Capture the cell that displays the provided text and extract its [x, y] central coordinate. 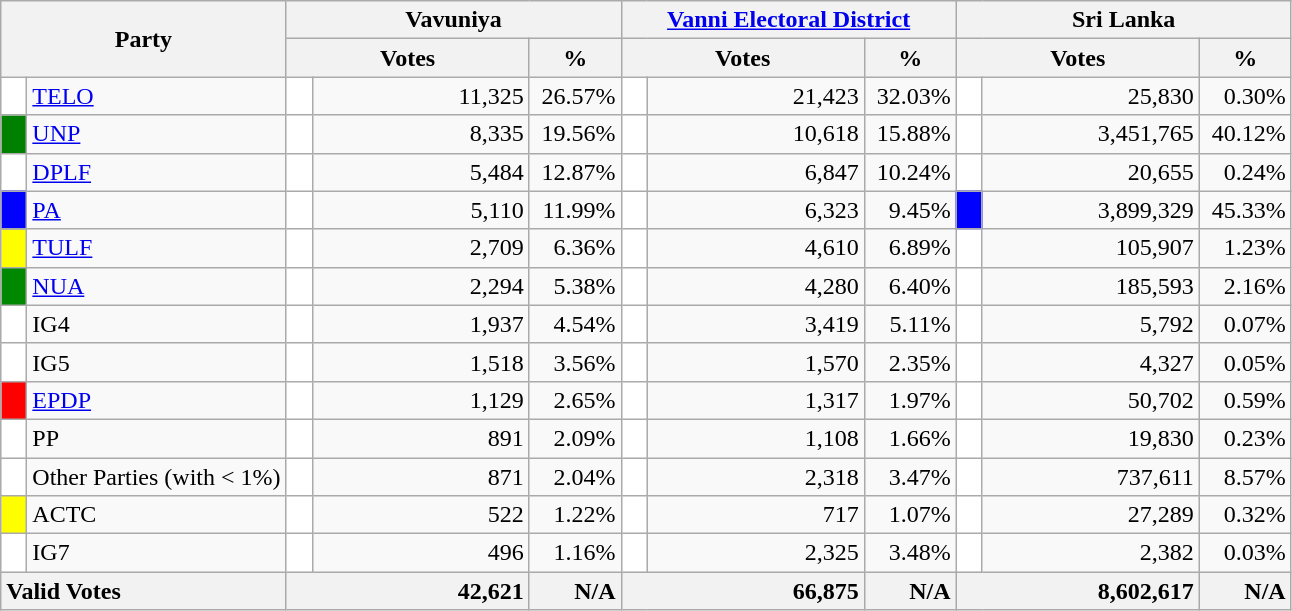
2.09% [575, 438]
11.99% [575, 210]
11,325 [420, 96]
IG5 [156, 362]
185,593 [1090, 286]
EPDP [156, 400]
3,419 [756, 324]
21,423 [756, 96]
8,335 [420, 134]
Other Parties (with < 1%) [156, 477]
2,294 [420, 286]
5.11% [910, 324]
8,602,617 [1078, 591]
27,289 [1090, 515]
496 [420, 553]
40.12% [1245, 134]
1.22% [575, 515]
522 [420, 515]
0.32% [1245, 515]
NUA [156, 286]
Sri Lanka [1124, 20]
6.89% [910, 248]
2,382 [1090, 553]
4.54% [575, 324]
TULF [156, 248]
5,110 [420, 210]
Party [144, 39]
2,325 [756, 553]
6.40% [910, 286]
26.57% [575, 96]
Vavuniya [454, 20]
0.23% [1245, 438]
10,618 [756, 134]
0.05% [1245, 362]
20,655 [1090, 172]
4,610 [756, 248]
15.88% [910, 134]
DPLF [156, 172]
6,323 [756, 210]
4,280 [756, 286]
891 [420, 438]
TELO [156, 96]
19,830 [1090, 438]
737,611 [1090, 477]
6.36% [575, 248]
5,484 [420, 172]
66,875 [742, 591]
UNP [156, 134]
1,937 [420, 324]
1,518 [420, 362]
0.30% [1245, 96]
4,327 [1090, 362]
2,318 [756, 477]
PA [156, 210]
32.03% [910, 96]
1,108 [756, 438]
2,709 [420, 248]
Vanni Electoral District [788, 20]
2.35% [910, 362]
0.24% [1245, 172]
0.07% [1245, 324]
42,621 [408, 591]
1,129 [420, 400]
3,899,329 [1090, 210]
Valid Votes [144, 591]
1.16% [575, 553]
3.47% [910, 477]
45.33% [1245, 210]
IG7 [156, 553]
ACTC [156, 515]
PP [156, 438]
9.45% [910, 210]
2.16% [1245, 286]
1,570 [756, 362]
6,847 [756, 172]
1.97% [910, 400]
2.65% [575, 400]
5,792 [1090, 324]
1.66% [910, 438]
12.87% [575, 172]
1.23% [1245, 248]
25,830 [1090, 96]
871 [420, 477]
IG4 [156, 324]
50,702 [1090, 400]
19.56% [575, 134]
105,907 [1090, 248]
1.07% [910, 515]
1,317 [756, 400]
2.04% [575, 477]
8.57% [1245, 477]
3.48% [910, 553]
5.38% [575, 286]
3,451,765 [1090, 134]
0.03% [1245, 553]
0.59% [1245, 400]
717 [756, 515]
3.56% [575, 362]
10.24% [910, 172]
